Search for the cell housing the specified text and yield its (X, Y) center coordinate. 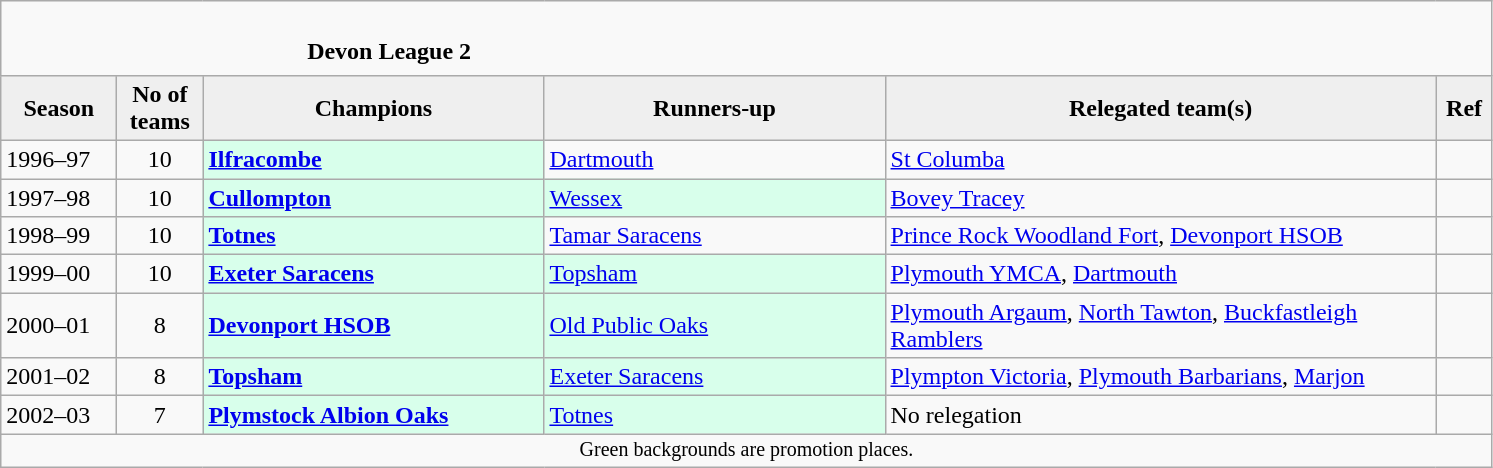
Cullompton (374, 197)
Season (59, 108)
Plymouth YMCA, Dartmouth (1160, 274)
Prince Rock Woodland Fort, Devonport HSOB (1160, 236)
Plymouth Argaum, North Tawton, Buckfastleigh Ramblers (1160, 326)
Bovey Tracey (1160, 197)
2001–02 (59, 377)
Champions (374, 108)
Ref (1464, 108)
Green backgrounds are promotion places. (746, 450)
No of teams (160, 108)
St Columba (1160, 159)
1996–97 (59, 159)
Tamar Saracens (714, 236)
No relegation (1160, 415)
Devonport HSOB (374, 326)
Ilfracombe (374, 159)
Dartmouth (714, 159)
Plymstock Albion Oaks (374, 415)
Runners-up (714, 108)
Wessex (714, 197)
Old Public Oaks (714, 326)
1999–00 (59, 274)
Relegated team(s) (1160, 108)
Plympton Victoria, Plymouth Barbarians, Marjon (1160, 377)
1998–99 (59, 236)
1997–98 (59, 197)
2000–01 (59, 326)
7 (160, 415)
2002–03 (59, 415)
